Locate the cell with the specified text and output its [X, Y] center coordinate. 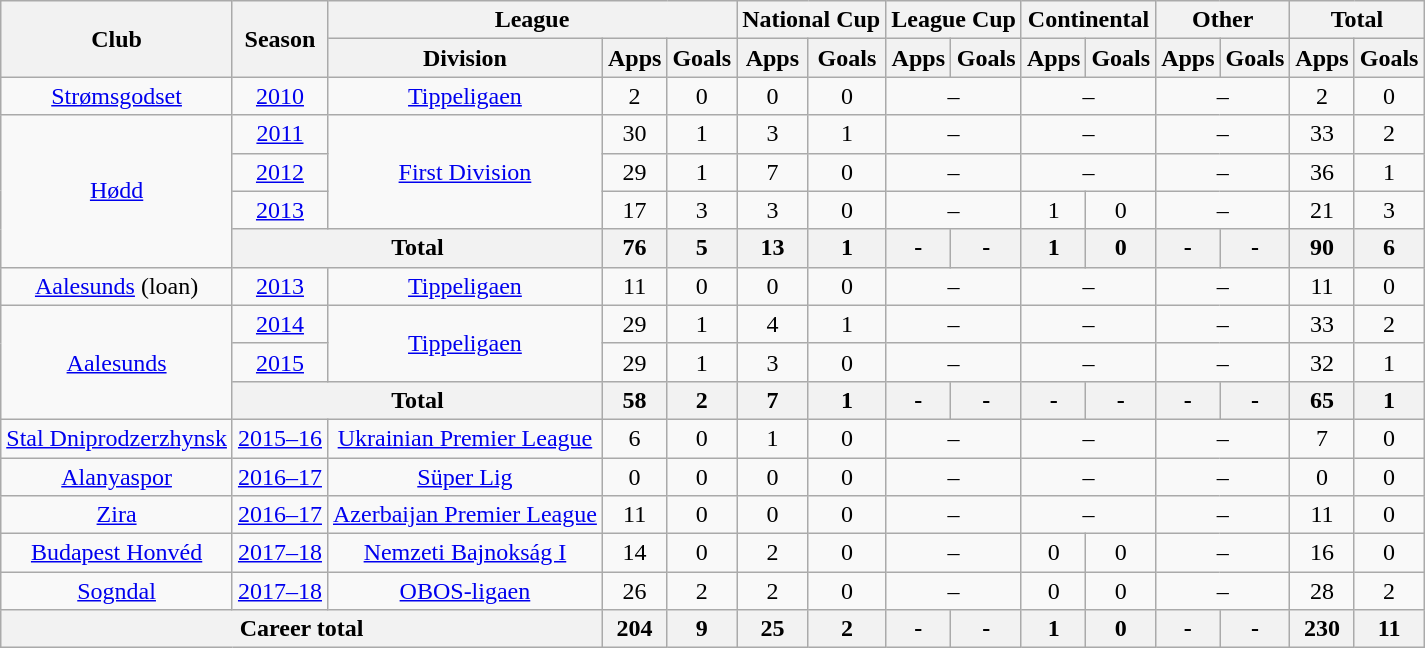
Sogndal [117, 591]
Alanyaspor [117, 477]
21 [1322, 210]
65 [1322, 400]
Ukrainian Premier League [464, 438]
26 [634, 591]
2014 [280, 324]
Continental [1088, 20]
2012 [280, 172]
League [532, 20]
230 [1322, 629]
2015–16 [280, 438]
League Cup [954, 20]
Hødd [117, 191]
76 [634, 248]
9 [702, 629]
90 [1322, 248]
30 [634, 134]
Aalesunds (loan) [117, 286]
Süper Lig [464, 477]
32 [1322, 362]
2015 [280, 362]
Strømsgodset [117, 96]
14 [634, 553]
36 [1322, 172]
Season [280, 39]
OBOS-ligaen [464, 591]
Budapest Honvéd [117, 553]
13 [773, 248]
Stal Dniprodzerzhynsk [117, 438]
First Division [464, 172]
Club [117, 39]
Azerbaijan Premier League [464, 515]
58 [634, 400]
Aalesunds [117, 362]
16 [1322, 553]
4 [773, 324]
17 [634, 210]
2011 [280, 134]
204 [634, 629]
Division [464, 58]
Career total [302, 629]
National Cup [812, 20]
25 [773, 629]
28 [1322, 591]
2010 [280, 96]
Zira [117, 515]
Other [1223, 20]
Nemzeti Bajnokság I [464, 553]
5 [702, 248]
